Provide the (x, y) coordinate of the cell's center where the given text is located.  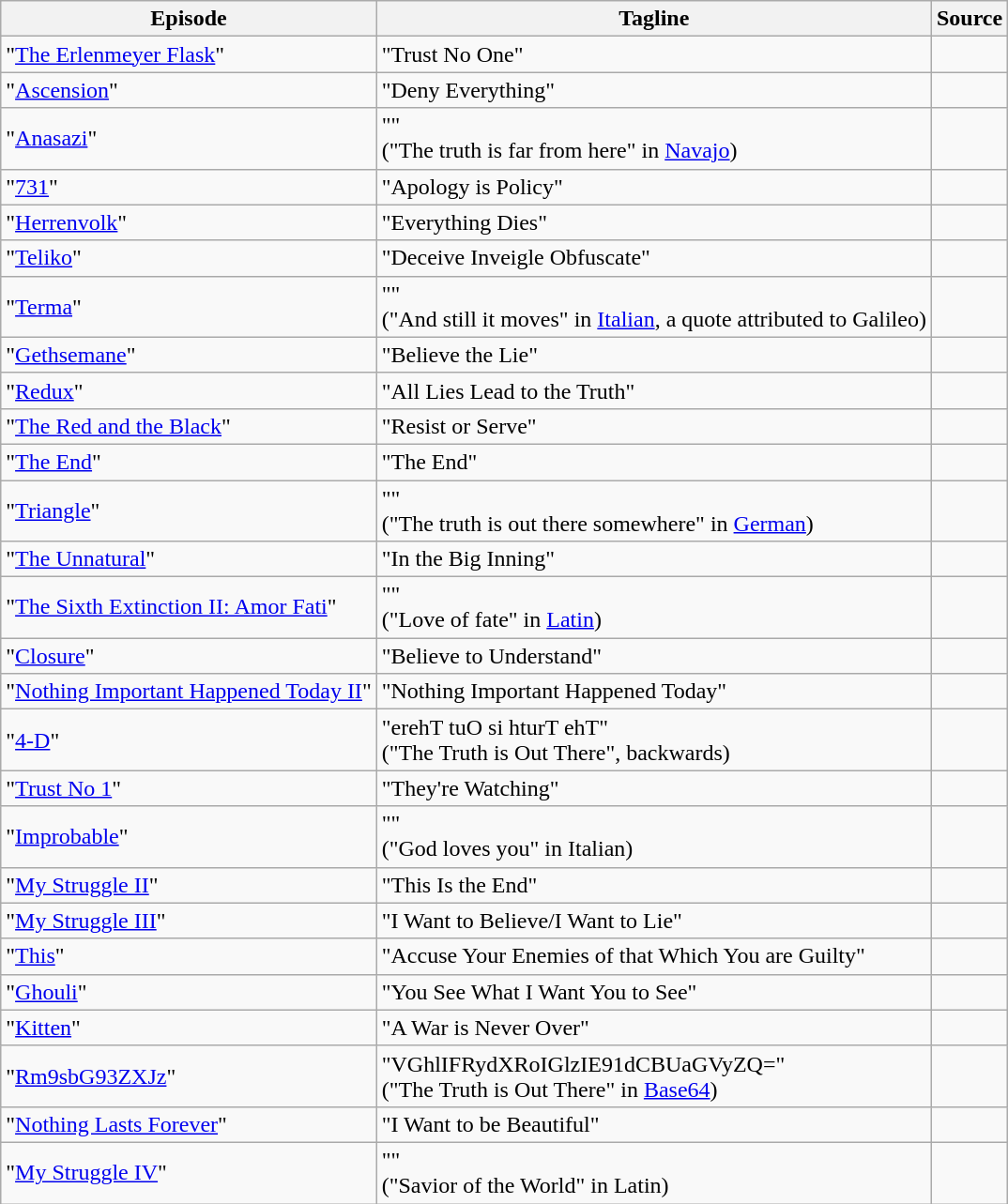
"Believe to Understand" (653, 656)
""("And still it moves" in Italian, a quote attributed to Galileo) (653, 306)
"Everything Dies" (653, 222)
"My Struggle II" (189, 885)
"erehT tuO si hturT ehT"("The Truth is Out There", backwards) (653, 739)
"Accuse Your Enemies of that Which You are Guilty" (653, 956)
"4-D" (189, 739)
"The Unnatural" (189, 559)
"My Struggle IV" (189, 1173)
"VGhlIFRydXRoIGlzIE91dCBUaGVyZQ="("The Truth is Out There" in Base64) (653, 1075)
""("God loves you" in Italian) (653, 837)
"Deceive Inveigle Obfuscate" (653, 258)
"Nothing Lasts Forever" (189, 1124)
"Deny Everything" (653, 90)
"Nothing Important Happened Today II" (189, 692)
"Rm9sbG93ZXJz" (189, 1075)
""("The truth is out there somewhere" in German) (653, 511)
"Gethsemane" (189, 355)
"Teliko" (189, 258)
"I Want to Believe/I Want to Lie" (653, 921)
"Trust No One" (653, 54)
"Anasazi" (189, 139)
"In the Big Inning" (653, 559)
"Kitten" (189, 1028)
"They're Watching" (653, 788)
"This" (189, 956)
""("Savior of the World" in Latin) (653, 1173)
"The Erlenmeyer Flask" (189, 54)
"Ghouli" (189, 992)
"Herrenvolk" (189, 222)
"A War is Never Over" (653, 1028)
"All Lies Lead to the Truth" (653, 390)
"Terma" (189, 306)
""("Love of fate" in Latin) (653, 608)
"This Is the End" (653, 885)
"Triangle" (189, 511)
""("The truth is far from here" in Navajo) (653, 139)
"The Sixth Extinction II: Amor Fati" (189, 608)
"731" (189, 187)
"Redux" (189, 390)
"The Red and the Black" (189, 426)
"Believe the Lie" (653, 355)
"Apology is Policy" (653, 187)
"Ascension" (189, 90)
"My Struggle III" (189, 921)
"You See What I Want You to See" (653, 992)
"Resist or Serve" (653, 426)
Episode (189, 19)
Tagline (653, 19)
"Nothing Important Happened Today" (653, 692)
"Closure" (189, 656)
"Improbable" (189, 837)
"Trust No 1" (189, 788)
Source (969, 19)
"I Want to be Beautiful" (653, 1124)
